Provide the (x, y) coordinate of the cell's center where the given text is located.  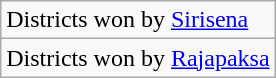
Districts won by Sirisena (138, 20)
Districts won by Rajapaksa (138, 58)
